From the cell containing the given text, extract its center point as [X, Y] coordinate. 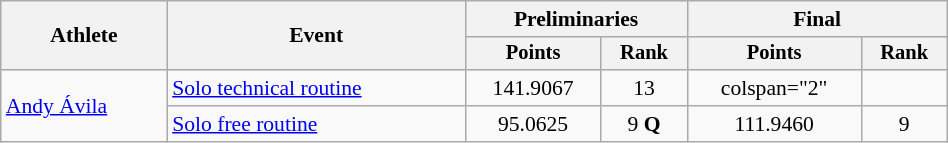
9 Q [644, 124]
13 [644, 88]
Preliminaries [576, 19]
9 [904, 124]
Solo free routine [316, 124]
95.0625 [533, 124]
colspan="2" [774, 88]
111.9460 [774, 124]
Solo technical routine [316, 88]
Athlete [84, 36]
Andy Ávila [84, 106]
Final [817, 19]
141.9067 [533, 88]
Event [316, 36]
